Find where the given text appears and provide that cell's center as [x, y] coordinate. 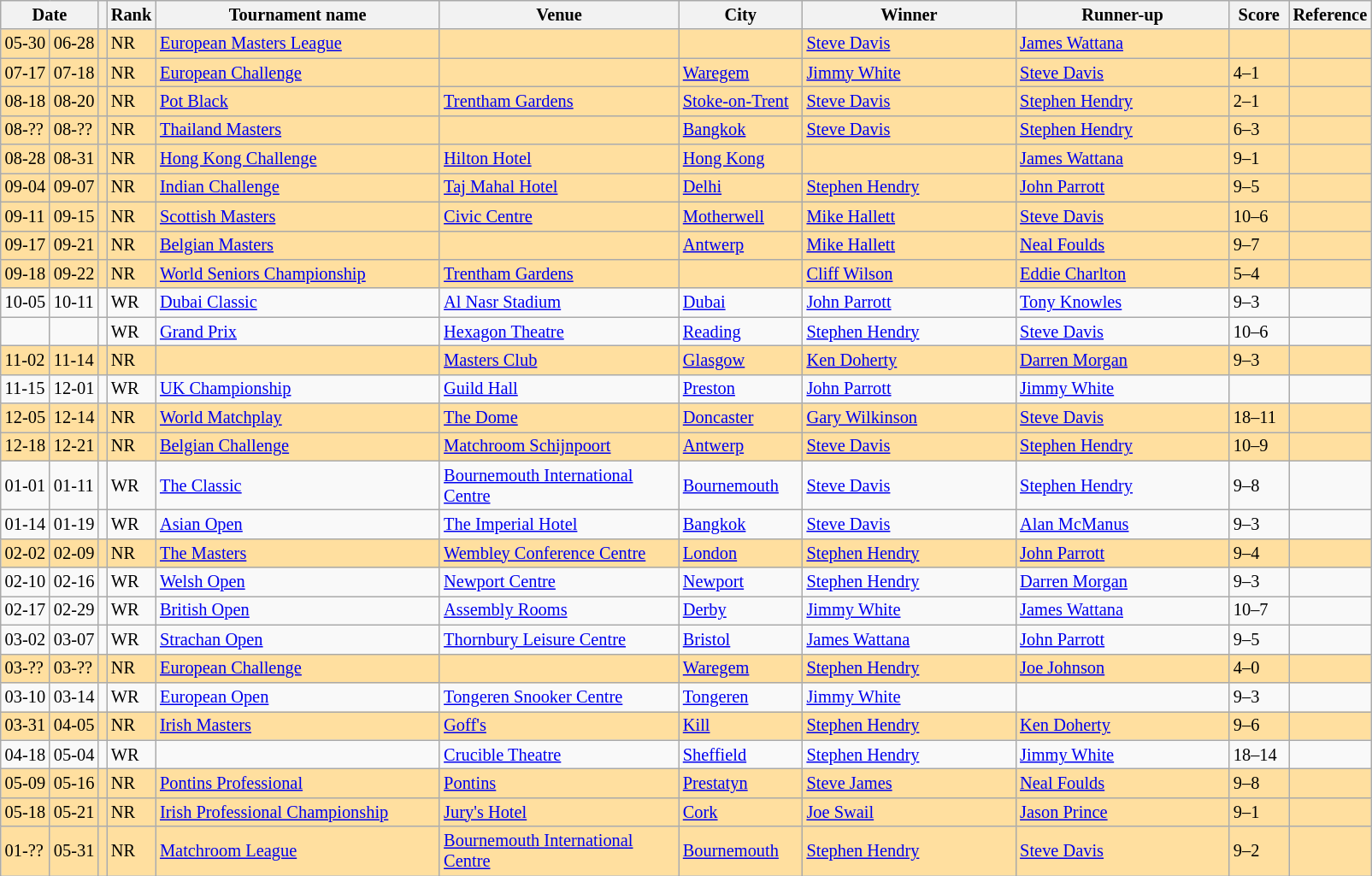
Belgian Challenge [297, 446]
12-14 [74, 418]
Belgian Masters [297, 245]
09-21 [74, 245]
04-05 [74, 726]
Matchroom Schijnpoort [559, 446]
Jury's Hotel [559, 812]
06-28 [74, 44]
Hexagon Theatre [559, 332]
Steve James [910, 783]
08-18 [26, 101]
The Masters [297, 553]
05-30 [26, 44]
04-18 [26, 755]
03-02 [26, 639]
Thornbury Leisure Centre [559, 639]
The Imperial Hotel [559, 524]
Tournament name [297, 15]
12-05 [26, 418]
9–7 [1259, 245]
08-31 [74, 159]
Strachan Open [297, 639]
Dubai [740, 303]
02-16 [74, 582]
UK Championship [297, 389]
Joe Johnson [1122, 668]
11-15 [26, 389]
05-18 [26, 812]
Runner-up [1122, 15]
01-11 [74, 485]
09-15 [74, 216]
World Matchplay [297, 418]
02-29 [74, 610]
09-17 [26, 245]
18–11 [1259, 418]
03-14 [74, 697]
Al Nasr Stadium [559, 303]
City [740, 15]
Pontins [559, 783]
European Masters League [297, 44]
05-16 [74, 783]
11-14 [74, 360]
Wembley Conference Centre [559, 553]
07-17 [26, 73]
09-07 [74, 187]
Crucible Theatre [559, 755]
Grand Prix [297, 332]
02-17 [26, 610]
02-09 [74, 553]
British Open [297, 610]
Bristol [740, 639]
05-04 [74, 755]
01-19 [74, 524]
Preston [740, 389]
Irish Masters [297, 726]
Sheffield [740, 755]
Assembly Rooms [559, 610]
Stoke-on-Trent [740, 101]
4–1 [1259, 73]
05-31 [74, 851]
18–14 [1259, 755]
Reference [1330, 15]
Joe Swail [910, 812]
10-11 [74, 303]
Newport [740, 582]
Jason Prince [1122, 812]
09-22 [74, 273]
Pontins Professional [297, 783]
Tony Knowles [1122, 303]
Cork [740, 812]
Derby [740, 610]
12-21 [74, 446]
Hong Kong [740, 159]
01-?? [26, 851]
03-31 [26, 726]
Tongeren [740, 697]
Welsh Open [297, 582]
07-18 [74, 73]
01-01 [26, 485]
9–6 [1259, 726]
Tongeren Snooker Centre [559, 697]
9–2 [1259, 851]
09-04 [26, 187]
Eddie Charlton [1122, 273]
The Dome [559, 418]
02-02 [26, 553]
Venue [559, 15]
London [740, 553]
05-21 [74, 812]
03-10 [26, 697]
03-07 [74, 639]
World Seniors Championship [297, 273]
10–9 [1259, 446]
The Classic [297, 485]
Newport Centre [559, 582]
Masters Club [559, 360]
Gary Wilkinson [910, 418]
Alan McManus [1122, 524]
Pot Black [297, 101]
Goff's [559, 726]
Cliff Wilson [910, 273]
European Open [297, 697]
Dubai Classic [297, 303]
08-20 [74, 101]
Indian Challenge [297, 187]
Civic Centre [559, 216]
10–7 [1259, 610]
10-05 [26, 303]
5–4 [1259, 273]
02-10 [26, 582]
Date [50, 15]
09-18 [26, 273]
Matchroom League [297, 851]
Score [1259, 15]
4–0 [1259, 668]
09-11 [26, 216]
Irish Professional Championship [297, 812]
Guild Hall [559, 389]
Rank [132, 15]
Reading [740, 332]
6–3 [1259, 130]
08-28 [26, 159]
12-01 [74, 389]
2–1 [1259, 101]
01-14 [26, 524]
Doncaster [740, 418]
Prestatyn [740, 783]
Scottish Masters [297, 216]
Taj Mahal Hotel [559, 187]
Thailand Masters [297, 130]
Glasgow [740, 360]
Winner [910, 15]
Delhi [740, 187]
Motherwell [740, 216]
Kill [740, 726]
Hong Kong Challenge [297, 159]
12-18 [26, 446]
Hilton Hotel [559, 159]
05-09 [26, 783]
11-02 [26, 360]
9–4 [1259, 553]
Asian Open [297, 524]
